Detect which cell encompasses the target text, then output its (x, y) center coordinate. 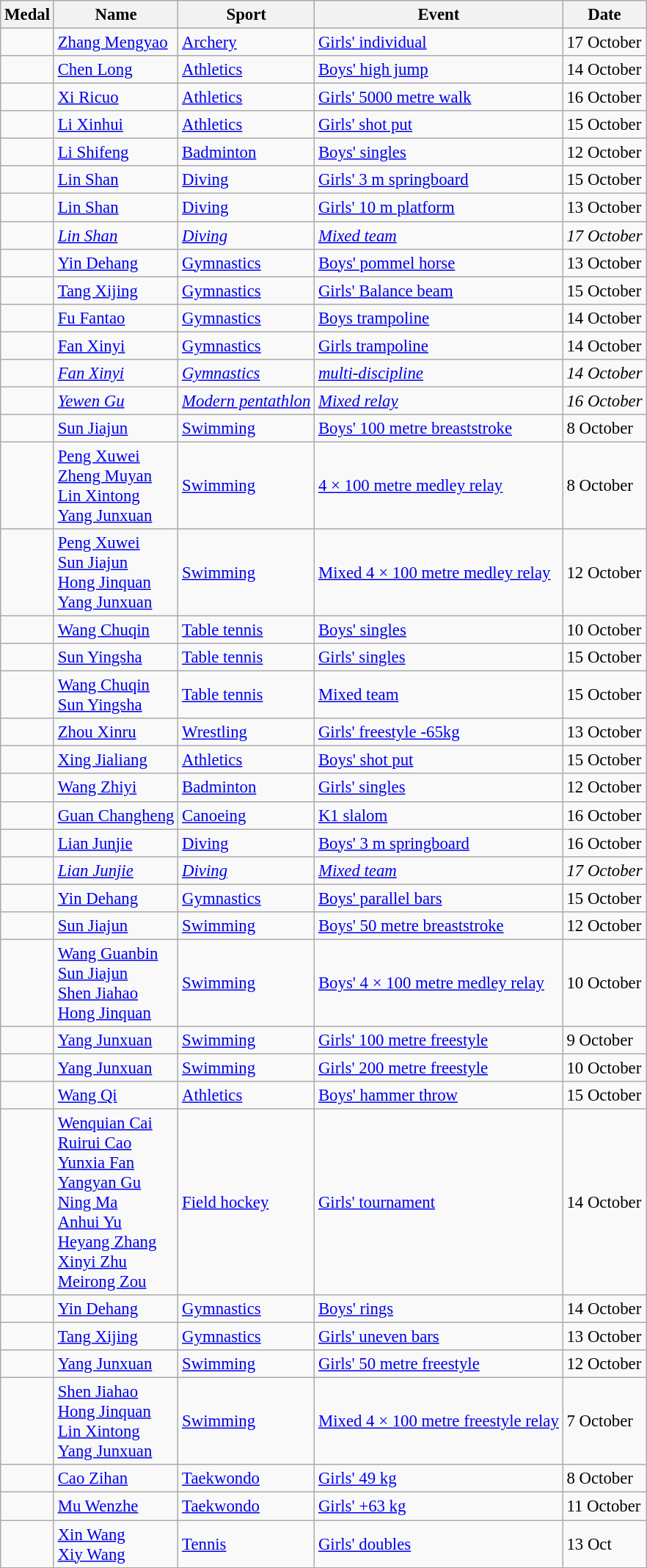
Boys' shot put (439, 760)
Li Xinhui (116, 125)
Girls' 3 m springboard (439, 180)
Yewen Gu (116, 401)
Girls' shot put (439, 125)
Wang ChuqinSun Yingsha (116, 696)
Boys' parallel bars (439, 898)
Boys' 4 × 100 metre medley relay (439, 983)
Mixed relay (439, 401)
Chen Long (116, 70)
Tennis (246, 1544)
Boys' rings (439, 1309)
Cao Zihan (116, 1478)
Xi Ricuo (116, 98)
Medal (28, 15)
Zhang Mengyao (116, 43)
Girls' 100 metre freestyle (439, 1040)
Xin WangXiy Wang (116, 1544)
Xing Jialiang (116, 760)
Peng Xuwei Sun Jiajun Hong Jinquan Yang Junxuan (116, 572)
Girls' 49 kg (439, 1478)
Girls' tournament (439, 1203)
Date (604, 15)
multi-discipline (439, 373)
Boys' hammer throw (439, 1095)
Event (439, 15)
Guan Changheng (116, 815)
Wrestling (246, 732)
Girls' individual (439, 43)
Girls' 5000 metre walk (439, 98)
Wang Qi (116, 1095)
Boys trampoline (439, 318)
Boys' 100 metre breaststroke (439, 429)
Girls' 50 metre freestyle (439, 1364)
Girls trampoline (439, 346)
Sport (246, 15)
Mixed 4 × 100 metre medley relay (439, 572)
Field hockey (246, 1203)
Mixed 4 × 100 metre freestyle relay (439, 1422)
Boys' 50 metre breaststroke (439, 926)
Zhou Xinru (116, 732)
K1 slalom (439, 815)
9 October (604, 1040)
Girls' Balance beam (439, 291)
Girls' 10 m platform (439, 208)
Girls' +63 kg (439, 1506)
Boys' pommel horse (439, 263)
Girls' 200 metre freestyle (439, 1068)
Boys' high jump (439, 70)
7 October (604, 1422)
Archery (246, 43)
Name (116, 15)
Shen Jiahao Hong Jinquan Lin Xintong Yang Junxuan (116, 1422)
Girls' freestyle -65kg (439, 732)
Peng Xuwei Zheng Muyan Lin Xintong Yang Junxuan (116, 486)
Wang Zhiyi (116, 788)
Wang Guanbin Sun JiajunShen JiahaoHong Jinquan (116, 983)
Li Shifeng (116, 153)
Girls' doubles (439, 1544)
Wang Chuqin (116, 630)
Mu Wenzhe (116, 1506)
11 October (604, 1506)
Fu Fantao (116, 318)
Girls' uneven bars (439, 1337)
Canoeing (246, 815)
4 × 100 metre medley relay (439, 486)
Sun Yingsha (116, 657)
Boys' 3 m springboard (439, 843)
13 Oct (604, 1544)
Modern pentathlon (246, 401)
Wenquian CaiRuirui CaoYunxia FanYangyan GuNing MaAnhui YuHeyang ZhangXinyi ZhuMeirong Zou (116, 1203)
